Capture the cell that displays the provided text and extract its (X, Y) central coordinate. 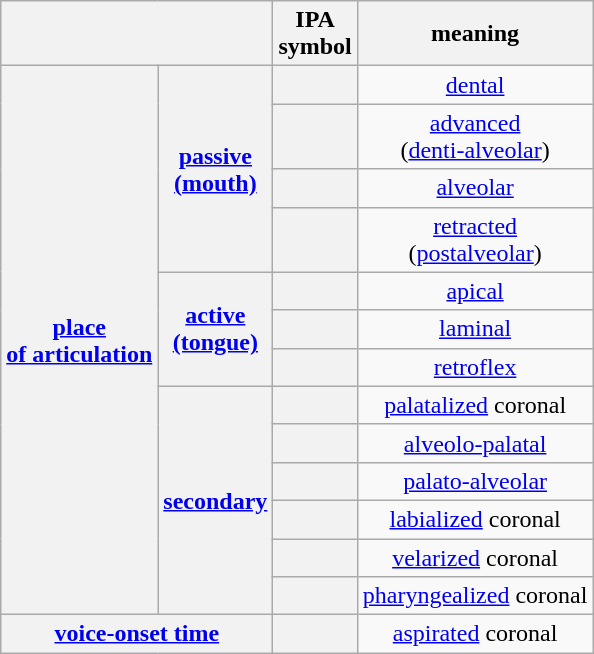
secondary (216, 500)
palatalized coronal (475, 405)
apical (475, 291)
laminal (475, 329)
active(tongue) (216, 329)
palato-alveolar (475, 481)
velarized coronal (475, 557)
retroflex (475, 367)
labialized coronal (475, 519)
alveolo-palatal (475, 443)
alveolar (475, 188)
dental (475, 85)
pharyngealized coronal (475, 596)
voice-onset time (137, 634)
aspirated coronal (475, 634)
retracted(postalveolar) (475, 240)
passive(mouth) (216, 169)
placeof articulation (80, 340)
meaning (475, 34)
IPAsymbol (315, 34)
advanced(denti-alveolar) (475, 136)
